Scan for the cell matching the given text and deliver its [x, y] coordinate at center. 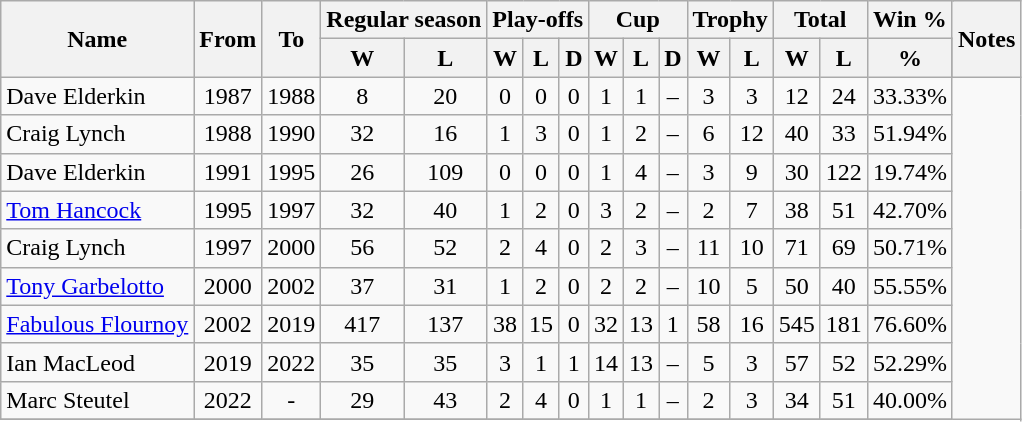
Marc Steutel [98, 400]
Ian MacLeod [98, 362]
71 [796, 248]
51.94% [910, 134]
- [292, 400]
50 [796, 286]
Win % [910, 20]
545 [796, 324]
Total [820, 20]
29 [362, 400]
15 [541, 324]
Notes [986, 39]
109 [446, 172]
52.29% [910, 362]
Tony Garbelotto [98, 286]
57 [796, 362]
181 [844, 324]
26 [362, 172]
Regular season [404, 20]
Name [98, 39]
40.00% [910, 400]
33 [844, 134]
From [228, 39]
34 [796, 400]
To [292, 39]
137 [446, 324]
50.71% [910, 248]
69 [844, 248]
55.55% [910, 286]
Cup [638, 20]
1990 [292, 134]
122 [844, 172]
6 [708, 134]
7 [752, 210]
42.70% [910, 210]
1991 [228, 172]
Fabulous Flournoy [98, 324]
11 [708, 248]
31 [446, 286]
% [910, 58]
24 [844, 96]
33.33% [910, 96]
37 [362, 286]
14 [606, 362]
19.74% [910, 172]
58 [708, 324]
43 [446, 400]
20 [446, 96]
417 [362, 324]
76.60% [910, 324]
30 [796, 172]
Tom Hancock [98, 210]
Play-offs [538, 20]
56 [362, 248]
1987 [228, 96]
Trophy [730, 20]
8 [362, 96]
9 [752, 172]
